Extract the (x, y) coordinate from the center of the cell holding the provided text.  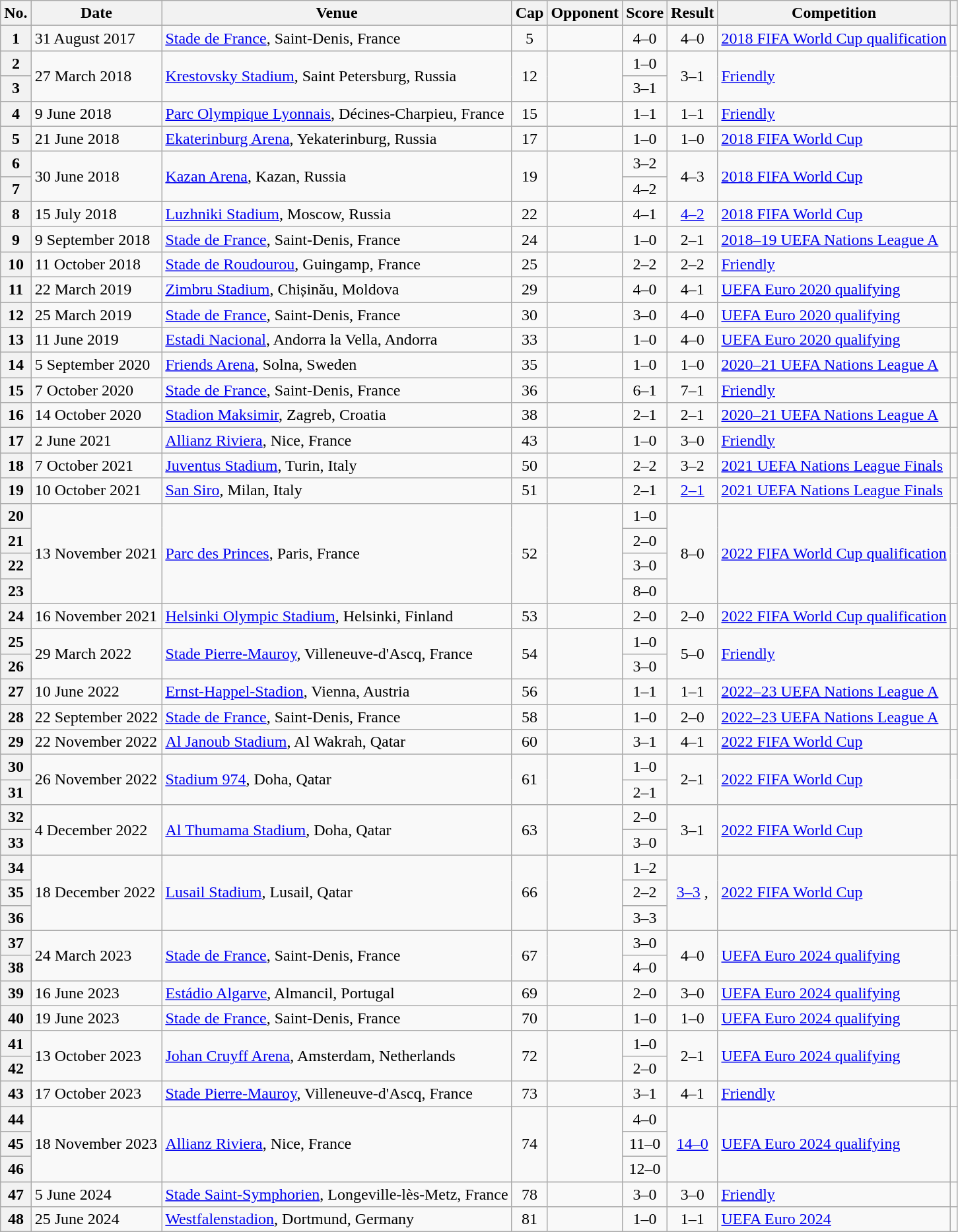
11 June 2019 (96, 340)
46 (16, 1169)
5 June 2024 (96, 1194)
42 (16, 1068)
45 (16, 1144)
78 (530, 1194)
9 (16, 239)
Juventus Stadium, Turin, Italy (337, 465)
25 March 2019 (96, 315)
74 (530, 1144)
18 (16, 465)
50 (530, 465)
26 (16, 666)
10 June 2022 (96, 691)
47 (16, 1194)
31 (16, 792)
51 (530, 491)
81 (530, 1219)
18 November 2023 (96, 1144)
7 October 2021 (96, 465)
25 June 2024 (96, 1219)
31 August 2017 (96, 38)
15 July 2018 (96, 214)
Score (645, 13)
44 (16, 1119)
23 (16, 591)
3 (16, 88)
7–1 (693, 390)
67 (530, 955)
Competition (834, 13)
Opponent (585, 13)
2018 FIFA World Cup qualification (834, 38)
Luzhniki Stadium, Moscow, Russia (337, 214)
66 (530, 893)
Zimbru Stadium, Chișinău, Moldova (337, 289)
5 September 2020 (96, 365)
22 November 2022 (96, 742)
Parc des Princes, Paris, France (337, 553)
20 (16, 516)
34 (16, 868)
60 (530, 742)
73 (530, 1093)
Ernst-Happel-Stadion, Vienna, Austria (337, 691)
18 December 2022 (96, 893)
24 March 2023 (96, 955)
Stade de Roudourou, Guingamp, France (337, 264)
Al Thumama Stadium, Doha, Qatar (337, 830)
4–3 (693, 176)
UEFA Euro 2024 (834, 1219)
56 (530, 691)
11 October 2018 (96, 264)
16 (16, 415)
13 October 2023 (96, 1056)
12–0 (645, 1169)
58 (530, 716)
8 (16, 214)
San Siro, Milan, Italy (337, 491)
61 (530, 780)
2 June 2021 (96, 440)
Estádio Algarve, Almancil, Portugal (337, 993)
Kazan Arena, Kazan, Russia (337, 176)
27 March 2018 (96, 76)
Krestovsky Stadium, Saint Petersburg, Russia (337, 76)
Date (96, 13)
40 (16, 1018)
Stadion Maksimir, Zagreb, Croatia (337, 415)
70 (530, 1018)
Lusail Stadium, Lusail, Qatar (337, 893)
53 (530, 616)
4 (16, 114)
2 (16, 63)
14 October 2020 (96, 415)
Al Janoub Stadium, Al Wakrah, Qatar (337, 742)
9 June 2018 (96, 114)
39 (16, 993)
52 (530, 553)
30 June 2018 (96, 176)
41 (16, 1043)
21 June 2018 (96, 139)
Estadi Nacional, Andorra la Vella, Andorra (337, 340)
6–1 (645, 390)
13 November 2021 (96, 553)
Helsinki Olympic Stadium, Helsinki, Finland (337, 616)
11 (16, 289)
13 (16, 340)
10 (16, 264)
22 March 2019 (96, 289)
72 (530, 1056)
Johan Cruyff Arena, Amsterdam, Netherlands (337, 1056)
27 (16, 691)
11–0 (645, 1144)
21 (16, 541)
3–3 (645, 918)
32 (16, 817)
7 October 2020 (96, 390)
6 (16, 164)
No. (16, 13)
54 (530, 654)
63 (530, 830)
7 (16, 189)
26 November 2022 (96, 780)
16 June 2023 (96, 993)
19 June 2023 (96, 1018)
Friends Arena, Solna, Sweden (337, 365)
14–0 (693, 1144)
48 (16, 1219)
22 September 2022 (96, 716)
Ekaterinburg Arena, Yekaterinburg, Russia (337, 139)
5–0 (693, 654)
3–3 , (693, 893)
1 (16, 38)
69 (530, 993)
10 October 2021 (96, 491)
16 November 2021 (96, 616)
37 (16, 943)
14 (16, 365)
29 March 2022 (96, 654)
Result (693, 13)
Stadium 974, Doha, Qatar (337, 780)
17 October 2023 (96, 1093)
Stade Saint-Symphorien, Longeville-lès-Metz, France (337, 1194)
Westfalenstadion, Dortmund, Germany (337, 1219)
28 (16, 716)
9 September 2018 (96, 239)
Venue (337, 13)
Parc Olympique Lyonnais, Décines-Charpieu, France (337, 114)
1–2 (645, 868)
2018–19 UEFA Nations League A (834, 239)
Cap (530, 13)
4 December 2022 (96, 830)
